Detect which cell encompasses the target text, then output its [x, y] center coordinate. 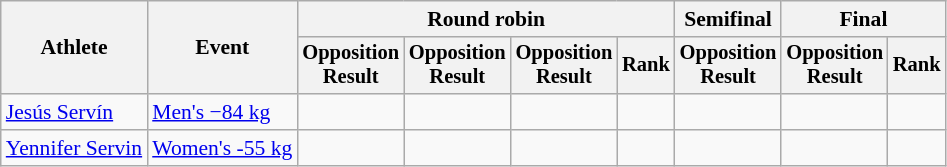
Event [222, 48]
Round robin [486, 19]
Athlete [74, 48]
Jesús Servín [74, 112]
Women's -55 kg [222, 148]
Yennifer Servin [74, 148]
Final [863, 19]
Men's −84 kg [222, 112]
Semifinal [728, 19]
